For the text-containing cell, return its midpoint in (x, y) coordinate format. 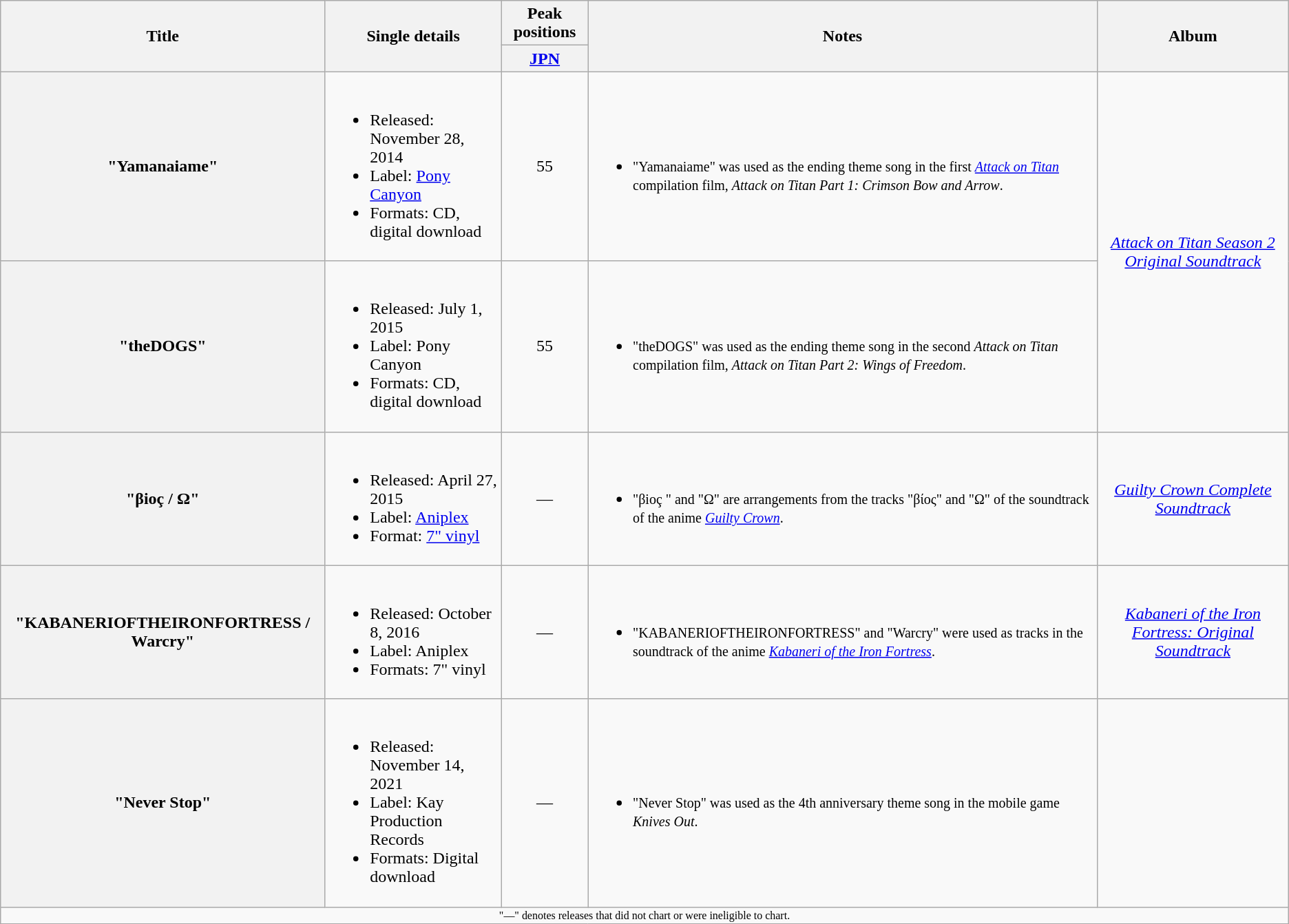
Single details (413, 36)
Released: April 27, 2015Label: AniplexFormat: 7" vinyl (413, 498)
Released: November 28, 2014Label: Pony CanyonFormats: CD, digital download (413, 167)
"Never Stop" (163, 803)
Peak positions (545, 23)
"KABANERIOFTHEIRONFORTRESS" and "Warcry" were used as tracks in the soundtrack of the anime Kabaneri of the Iron Fortress. (843, 632)
Guilty Crown Complete Soundtrack (1193, 498)
"Yamanaiame" was used as the ending theme song in the first Attack on Titan compilation film, Attack on Titan Part 1: Crimson Bow and Arrow. (843, 167)
Attack on Titan Season 2 Original Soundtrack (1193, 252)
"theDOGS" (163, 346)
Released: October 8, 2016Label: AniplexFormats: 7" vinyl (413, 632)
"KABANERIOFTHEIRONFORTRESS / Warcry" (163, 632)
Title (163, 36)
Notes (843, 36)
Released: July 1, 2015Label: Pony CanyonFormats: CD, digital download (413, 346)
"—" denotes releases that did not chart or were ineligible to chart. (644, 915)
"Yamanaiame" (163, 167)
Album (1193, 36)
"βiοç / Ω" (163, 498)
"Never Stop" was used as the 4th anniversary theme song in the mobile game Knives Out. (843, 803)
"βiοç " and "Ω" are arrangements from the tracks "βίος" and "Ω" of the soundtrack of the anime Guilty Crown. (843, 498)
Kabaneri of the Iron Fortress: Original Soundtrack (1193, 632)
Released: November 14, 2021Label: Kay Production RecordsFormats: Digital download (413, 803)
"theDOGS" was used as the ending theme song in the second Attack on Titan compilation film, Attack on Titan Part 2: Wings of Freedom. (843, 346)
JPN (545, 59)
